For the text-containing cell, return its midpoint in [X, Y] coordinate format. 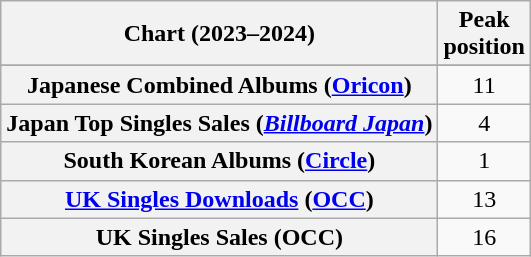
Japan Top Singles Sales (Billboard Japan) [220, 123]
South Korean Albums (Circle) [220, 161]
Peakposition [484, 34]
4 [484, 123]
1 [484, 161]
11 [484, 85]
Japanese Combined Albums (Oricon) [220, 85]
16 [484, 237]
UK Singles Downloads (OCC) [220, 199]
13 [484, 199]
UK Singles Sales (OCC) [220, 237]
Chart (2023–2024) [220, 34]
